Identify which cell holds the provided text, then report its [X, Y] central coordinate. 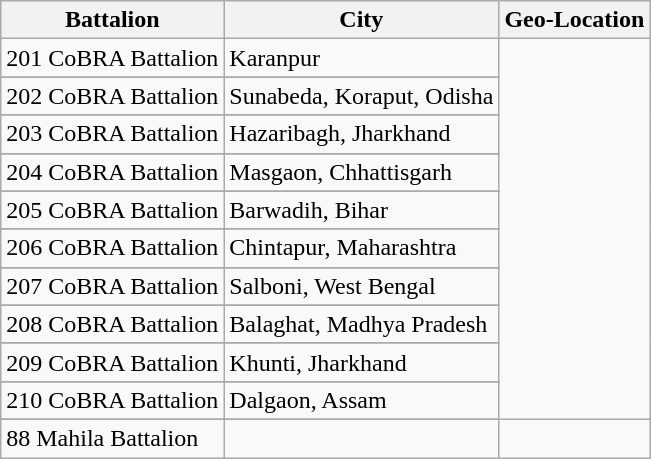
209 CoBRA Battalion [112, 362]
208 CoBRA Battalion [112, 324]
Karanpur [362, 58]
Hazaribagh, Jharkhand [362, 134]
Battalion [112, 20]
Dalgaon, Assam [362, 400]
Geo-Location [574, 20]
Balaghat, Madhya Pradesh [362, 324]
207 CoBRA Battalion [112, 286]
206 CoBRA Battalion [112, 248]
205 CoBRA Battalion [112, 210]
88 Mahila Battalion [112, 438]
204 CoBRA Battalion [112, 172]
203 CoBRA Battalion [112, 134]
City [362, 20]
Salboni, West Bengal [362, 286]
Barwadih, Bihar [362, 210]
Masgaon, Chhattisgarh [362, 172]
201 CoBRA Battalion [112, 58]
Chintapur, Maharashtra [362, 248]
202 CoBRA Battalion [112, 96]
Khunti, Jharkhand [362, 362]
Sunabeda, Koraput, Odisha [362, 96]
210 CoBRA Battalion [112, 400]
